For the text-containing cell, return its midpoint in [X, Y] coordinate format. 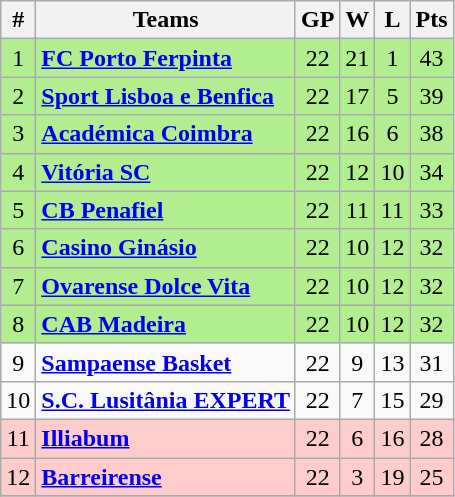
25 [432, 477]
GP [317, 20]
CB Penafiel [166, 210]
2 [18, 96]
# [18, 20]
13 [392, 362]
Illiabum [166, 438]
31 [432, 362]
39 [432, 96]
33 [432, 210]
Sampaense Basket [166, 362]
Casino Ginásio [166, 248]
34 [432, 172]
Sport Lisboa e Benfica [166, 96]
28 [432, 438]
29 [432, 400]
Pts [432, 20]
21 [358, 58]
Vitória SC [166, 172]
38 [432, 134]
L [392, 20]
Académica Coimbra [166, 134]
S.C. Lusitânia EXPERT [166, 400]
4 [18, 172]
Ovarense Dolce Vita [166, 286]
W [358, 20]
Barreirense [166, 477]
15 [392, 400]
FC Porto Ferpinta [166, 58]
CAB Madeira [166, 324]
43 [432, 58]
Teams [166, 20]
8 [18, 324]
17 [358, 96]
19 [392, 477]
